Provide the (X, Y) coordinate of the cell's center where the given text is located.  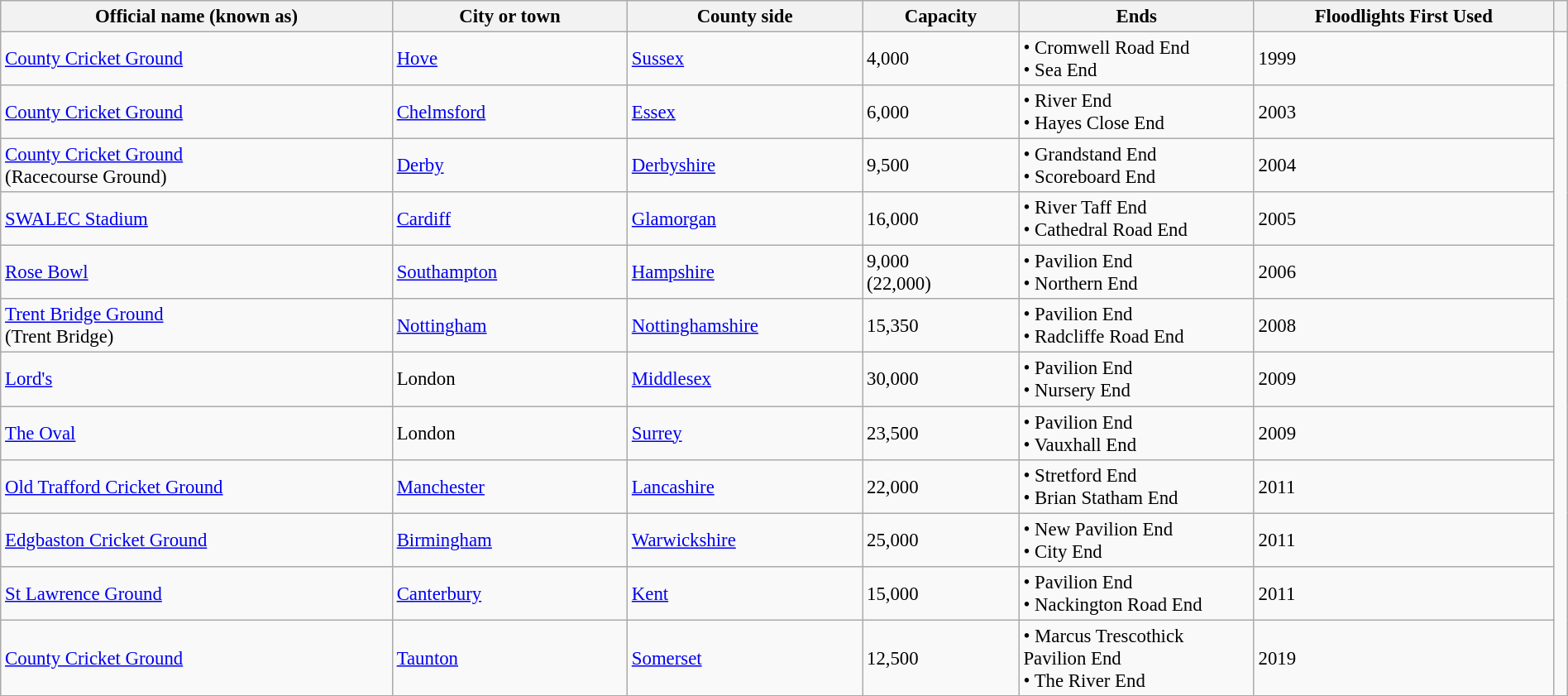
• Grandstand End• Scoreboard End (1136, 166)
Cardiff (509, 218)
• Pavilion End• Nackington Road End (1136, 593)
15,350 (941, 326)
Trent Bridge Ground(Trent Bridge) (197, 326)
Surrey (745, 434)
9,000 (22,000) (941, 273)
SWALEC Stadium (197, 218)
6,000 (941, 113)
County side (745, 17)
15,000 (941, 593)
Nottingham (509, 326)
Kent (745, 593)
City or town (509, 17)
Essex (745, 113)
Taunton (509, 658)
Nottinghamshire (745, 326)
Lord's (197, 379)
• Pavilion End• Vauxhall End (1136, 434)
• Pavilion End• Nursery End (1136, 379)
Edgbaston Cricket Ground (197, 540)
Hampshire (745, 273)
2008 (1403, 326)
Lancashire (745, 487)
1999 (1403, 60)
4,000 (941, 60)
Birmingham (509, 540)
2019 (1403, 658)
2005 (1403, 218)
22,000 (941, 487)
Glamorgan (745, 218)
Derby (509, 166)
The Oval (197, 434)
• Stretford End• Brian Statham End (1136, 487)
30,000 (941, 379)
• Cromwell Road End• Sea End (1136, 60)
2003 (1403, 113)
• River Taff End• Cathedral Road End (1136, 218)
16,000 (941, 218)
Manchester (509, 487)
23,500 (941, 434)
Canterbury (509, 593)
12,500 (941, 658)
Somerset (745, 658)
Sussex (745, 60)
Rose Bowl (197, 273)
Warwickshire (745, 540)
• Pavilion End• Radcliffe Road End (1136, 326)
• Pavilion End• Northern End (1136, 273)
County Cricket Ground(Racecourse Ground) (197, 166)
2004 (1403, 166)
• Marcus Trescothick Pavilion End• The River End (1136, 658)
Hove (509, 60)
Middlesex (745, 379)
Floodlights First Used (1403, 17)
• River End• Hayes Close End (1136, 113)
9,500 (941, 166)
25,000 (941, 540)
Official name (known as) (197, 17)
Southampton (509, 273)
2006 (1403, 273)
Derbyshire (745, 166)
Ends (1136, 17)
Capacity (941, 17)
Chelmsford (509, 113)
St Lawrence Ground (197, 593)
• New Pavilion End• City End (1136, 540)
Old Trafford Cricket Ground (197, 487)
